Detect which cell encompasses the target text, then output its [x, y] center coordinate. 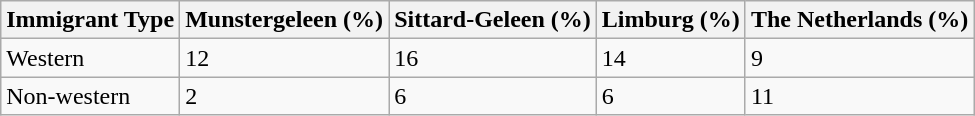
2 [284, 96]
Sittard-Geleen (%) [493, 20]
Non-western [90, 96]
Western [90, 58]
The Netherlands (%) [859, 20]
Limburg (%) [670, 20]
14 [670, 58]
16 [493, 58]
Immigrant Type [90, 20]
Munstergeleen (%) [284, 20]
11 [859, 96]
12 [284, 58]
9 [859, 58]
